Capture the cell that displays the provided text and extract its (X, Y) central coordinate. 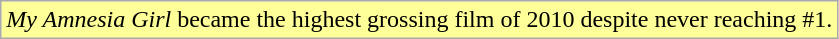
My Amnesia Girl became the highest grossing film of 2010 despite never reaching #1. (420, 20)
